Detect which cell encompasses the target text, then output its (x, y) center coordinate. 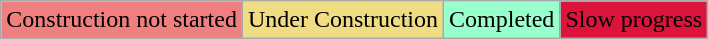
Completed (502, 20)
Construction not started (122, 20)
Slow progress (634, 20)
Under Construction (342, 20)
